Output the [X, Y] coordinate of the center of the cell containing the given text.  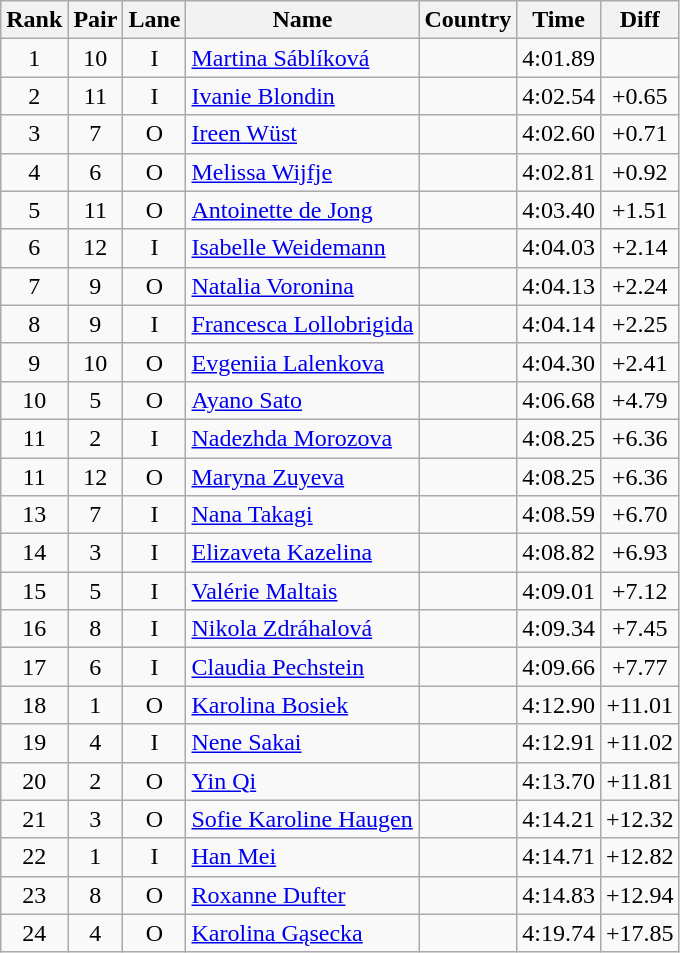
+2.14 [640, 248]
20 [34, 781]
Country [468, 20]
Nikola Zdráhalová [302, 629]
+7.77 [640, 667]
+0.65 [640, 96]
4:09.34 [559, 629]
4:01.89 [559, 58]
Melissa Wijfje [302, 172]
+0.71 [640, 134]
17 [34, 667]
Maryna Zuyeva [302, 477]
+4.79 [640, 400]
Karolina Gąsecka [302, 933]
Natalia Voronina [302, 286]
Karolina Bosiek [302, 705]
+6.93 [640, 553]
19 [34, 743]
4:04.30 [559, 362]
Diff [640, 20]
4:02.60 [559, 134]
Roxanne Dufter [302, 895]
+12.32 [640, 819]
Lane [154, 20]
4:09.01 [559, 591]
4:13.70 [559, 781]
4:12.90 [559, 705]
Name [302, 20]
4:14.83 [559, 895]
Rank [34, 20]
+0.92 [640, 172]
4:08.82 [559, 553]
+17.85 [640, 933]
Francesca Lollobrigida [302, 324]
4:02.54 [559, 96]
4:02.81 [559, 172]
4:04.13 [559, 286]
Ayano Sato [302, 400]
Nana Takagi [302, 515]
21 [34, 819]
4:14.21 [559, 819]
4:03.40 [559, 210]
Time [559, 20]
+1.51 [640, 210]
+11.81 [640, 781]
24 [34, 933]
Ivanie Blondin [302, 96]
Antoinette de Jong [302, 210]
Evgeniia Lalenkova [302, 362]
+12.82 [640, 857]
4:09.66 [559, 667]
16 [34, 629]
+12.94 [640, 895]
14 [34, 553]
Han Mei [302, 857]
4:14.71 [559, 857]
Martina Sáblíková [302, 58]
+6.70 [640, 515]
23 [34, 895]
Valérie Maltais [302, 591]
+7.12 [640, 591]
+2.25 [640, 324]
+2.41 [640, 362]
4:12.91 [559, 743]
18 [34, 705]
Nene Sakai [302, 743]
4:04.14 [559, 324]
Yin Qi [302, 781]
13 [34, 515]
+11.01 [640, 705]
4:04.03 [559, 248]
Ireen Wüst [302, 134]
Isabelle Weidemann [302, 248]
Claudia Pechstein [302, 667]
+2.24 [640, 286]
15 [34, 591]
4:08.59 [559, 515]
Pair [96, 20]
Sofie Karoline Haugen [302, 819]
4:06.68 [559, 400]
+11.02 [640, 743]
+7.45 [640, 629]
Nadezhda Morozova [302, 438]
Elizaveta Kazelina [302, 553]
22 [34, 857]
4:19.74 [559, 933]
